Scan for the cell matching the given text and deliver its (X, Y) coordinate at center. 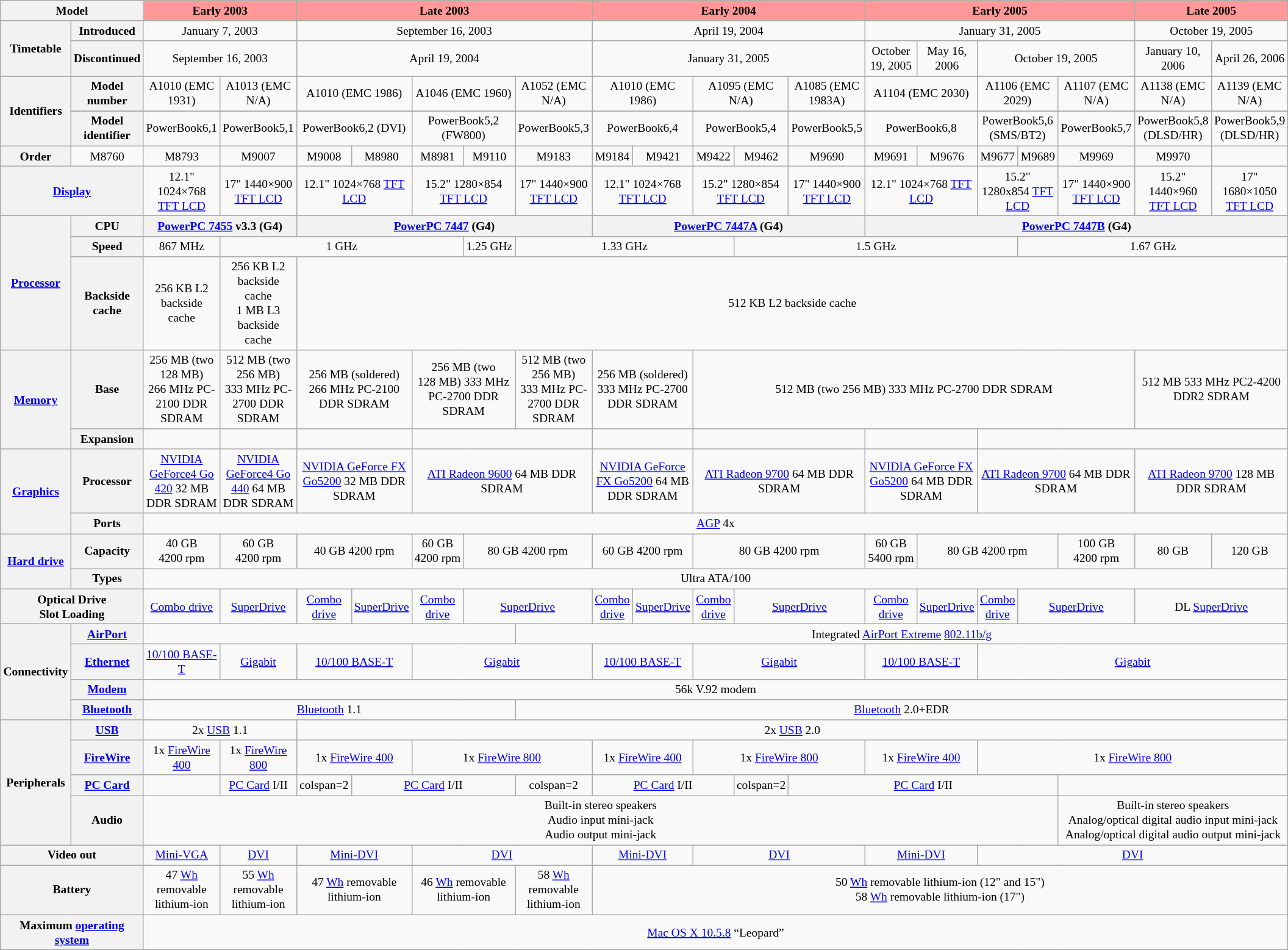
1.25 GHz (489, 246)
M9691 (892, 156)
M8980 (382, 156)
Built-in stereo speakersAudio input mini-jackAudio output mini-jack (601, 820)
256 MB (two 128 MB) 333 MHz PC-2700 DDR SDRAM (463, 389)
NVIDIA GeForce FX Go5200 32 MB DDR SDRAM (354, 481)
M9689 (1038, 156)
1.5 GHz (876, 246)
A1085 (EMC 1983A) (827, 94)
PowerBook5,9 (DLSD/HR) (1250, 128)
USB (107, 730)
PowerBook5,6 (SMS/BT2) (1017, 128)
A1010 (EMC 1931) (182, 94)
M9183 (554, 156)
ATI Radeon 9600 64 MB DDR SDRAM (501, 481)
M8760 (107, 156)
256 KB L2 backside cache (182, 303)
60 GB 5400 rpm (892, 552)
Audio (107, 820)
Battery (72, 890)
Introduced (107, 31)
M9690 (827, 156)
A1104 (EMC 2030) (921, 94)
PowerPC 7447B (G4) (1077, 226)
Integrated AirPort Extreme 802.11b/g (901, 635)
AirPort (107, 635)
M9184 (612, 156)
80 GB (1173, 552)
512 KB L2 backside cache (792, 303)
PowerPC 7447A (G4) (729, 226)
56k V.92 modem (716, 689)
2x USB 2.0 (792, 730)
Early 2003 (220, 11)
Mini-VGA (182, 855)
Bluetooth (107, 709)
1.33 GHz (624, 246)
15.2" 1440×960 TFT LCD (1173, 190)
2x USB 1.1 (220, 730)
Late 2005 (1211, 11)
867 MHz (182, 246)
Model identifier (107, 128)
100 GB 4200 rpm (1097, 552)
PowerBook6,4 (643, 128)
Peripherals (35, 782)
M9110 (489, 156)
Memory (35, 400)
M9007 (259, 156)
M9421 (662, 156)
256 MB (two 128 MB) 266 MHz PC-2100 DDR SDRAM (182, 389)
Maximum operating system (72, 932)
Connectivity (35, 672)
NVIDIA GeForce4 Go 440 64 MB DDR SDRAM (259, 481)
Ultra ATA/100 (716, 578)
PowerBook6,8 (921, 128)
Types (107, 578)
CPU (107, 226)
46 Wh removable lithium-ion (463, 890)
Identifiers (35, 111)
Display (72, 190)
Bluetooth 2.0+EDR (901, 709)
May 16, 2006 (946, 59)
PowerBook6,1 (182, 128)
FireWire (107, 758)
A1052 (EMC N/A) (554, 94)
Ethernet (107, 661)
Late 2003 (444, 11)
M9969 (1097, 156)
256 MB (soldered) 266 MHz PC-2100 DDR SDRAM (354, 389)
256 MB (soldered) 333 MHz PC-2700 DDR SDRAM (643, 389)
ATI Radeon 9700 128 MB DDR SDRAM (1211, 481)
Order (35, 156)
PowerBook6,2 (DVI) (354, 128)
Graphics (35, 492)
Timetable (35, 49)
Speed (107, 246)
Base (107, 389)
A1013 (EMC N/A) (259, 94)
January 10, 2006 (1173, 59)
M9676 (946, 156)
Backside cache (107, 303)
Model (72, 11)
15.2" 1280x854 TFT LCD (1017, 190)
A1139 (EMC N/A) (1250, 94)
Modem (107, 689)
Capacity (107, 552)
58 Wh removable lithium-ion (554, 890)
Bluetooth 1.1 (329, 709)
55 Wh removable lithium-ion (259, 890)
17" 1680×1050 TFT LCD (1250, 190)
PC Card (107, 785)
M9008 (324, 156)
Optical DriveSlot Loading (72, 606)
April 26, 2006 (1250, 59)
256 KB L2 backside cache1 MB L3 backside cache (259, 303)
A1046 (EMC 1960) (463, 94)
Model number (107, 94)
120 GB (1250, 552)
PowerPC 7447 (G4) (444, 226)
Discontinued (107, 59)
512 MB 533 MHz PC2-4200 DDR2 SDRAM (1211, 389)
A1107 (EMC N/A) (1097, 94)
A1138 (EMC N/A) (1173, 94)
1.67 GHz (1153, 246)
Hard drive (35, 561)
M8793 (182, 156)
A1106 (EMC 2029) (1017, 94)
Video out (72, 855)
Built-in stereo speakersAnalog/optical digital audio input mini-jackAnalog/optical digital audio output mini-jack (1173, 820)
PowerBook5,5 (827, 128)
Ports (107, 524)
PowerBook5,1 (259, 128)
M9422 (714, 156)
AGP 4x (716, 524)
Mac OS X 10.5.8 “Leopard” (716, 932)
January 7, 2003 (220, 31)
DL SuperDrive (1211, 606)
M9677 (998, 156)
M9462 (761, 156)
M9970 (1173, 156)
PowerBook5,4 (741, 128)
1 GHz (342, 246)
PowerBook5,8 (DLSD/HR) (1173, 128)
50 Wh removable lithium-ion (12" and 15")58 Wh removable lithium-ion (17") (940, 890)
Early 2004 (729, 11)
PowerBook5,2 (FW800) (463, 128)
M8981 (438, 156)
Expansion (107, 439)
PowerBook5,3 (554, 128)
PowerBook5,7 (1097, 128)
PowerPC 7455 v3.3 (G4) (220, 226)
NVIDIA GeForce4 Go 420 32 MB DDR SDRAM (182, 481)
A1095 (EMC N/A) (741, 94)
Early 2005 (1000, 11)
